Capture the cell that displays the provided text and extract its [x, y] central coordinate. 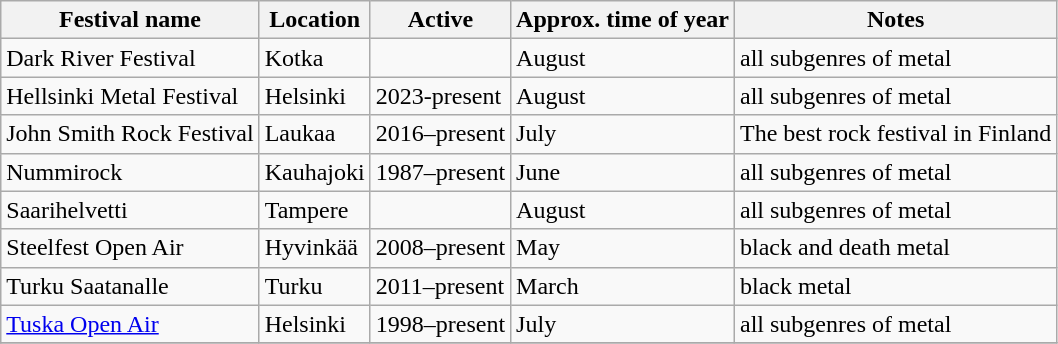
John Smith Rock Festival [130, 134]
1998–present [440, 324]
Hellsinki Metal Festival [130, 96]
Steelfest Open Air [130, 248]
Nummirock [130, 172]
1987–present [440, 172]
Turku [314, 286]
Turku Saatanalle [130, 286]
Laukaa [314, 134]
2016–present [440, 134]
Saarihelvetti [130, 210]
Location [314, 20]
Notes [896, 20]
The best rock festival in Finland [896, 134]
Tuska Open Air [130, 324]
2011–present [440, 286]
Active [440, 20]
2008–present [440, 248]
Festival name [130, 20]
2023-present [440, 96]
Dark River Festival [130, 58]
Kotka [314, 58]
black and death metal [896, 248]
Kauhajoki [314, 172]
Tampere [314, 210]
June [623, 172]
Approx. time of year [623, 20]
March [623, 286]
black metal [896, 286]
May [623, 248]
Hyvinkää [314, 248]
